Scan for the cell matching the given text and deliver its [X, Y] coordinate at center. 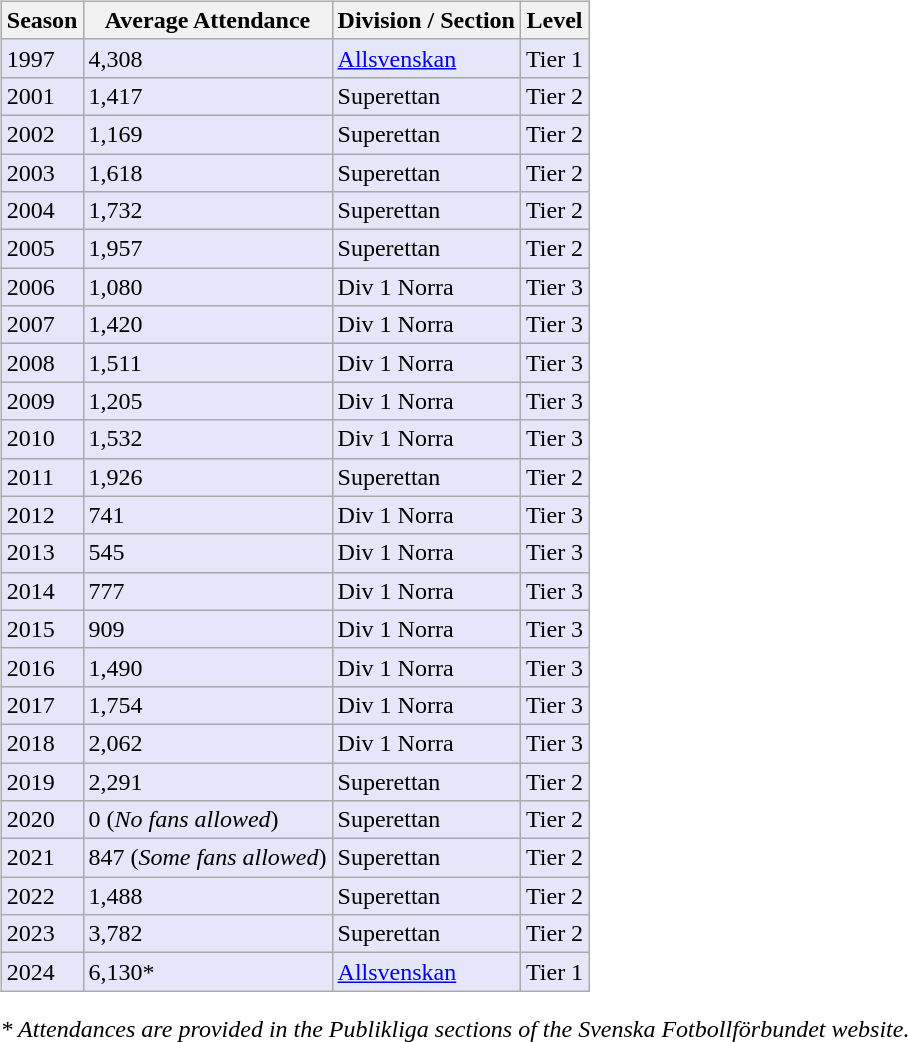
2016 [42, 667]
2014 [42, 591]
Division / Section [426, 20]
2023 [42, 934]
1997 [42, 58]
1,205 [208, 401]
2,291 [208, 781]
1,420 [208, 325]
1,080 [208, 287]
Average Attendance [208, 20]
1,417 [208, 96]
909 [208, 629]
1,957 [208, 249]
2009 [42, 401]
2002 [42, 134]
2015 [42, 629]
1,754 [208, 705]
2001 [42, 96]
741 [208, 515]
2011 [42, 477]
545 [208, 553]
2013 [42, 553]
2024 [42, 972]
2022 [42, 896]
3,782 [208, 934]
2004 [42, 211]
2010 [42, 439]
1,490 [208, 667]
847 (Some fans allowed) [208, 858]
1,511 [208, 363]
777 [208, 591]
1,926 [208, 477]
2019 [42, 781]
1,169 [208, 134]
2021 [42, 858]
2006 [42, 287]
Level [554, 20]
6,130* [208, 972]
2008 [42, 363]
Season [42, 20]
1,488 [208, 896]
0 (No fans allowed) [208, 820]
2005 [42, 249]
2018 [42, 743]
2007 [42, 325]
1,532 [208, 439]
2020 [42, 820]
1,618 [208, 173]
2,062 [208, 743]
4,308 [208, 58]
1,732 [208, 211]
2003 [42, 173]
2017 [42, 705]
2012 [42, 515]
